Identify which cell holds the provided text, then report its [x, y] central coordinate. 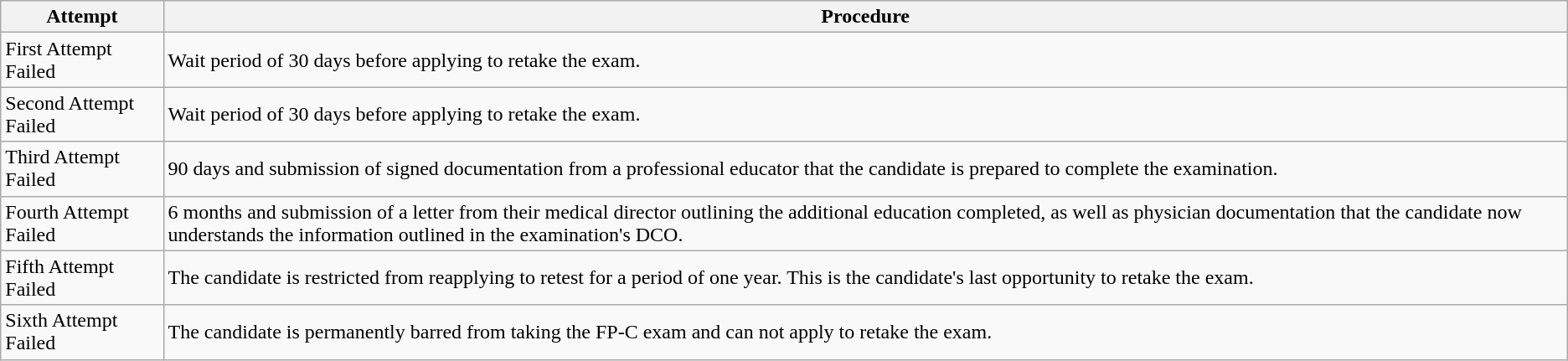
Procedure [865, 17]
The candidate is permanently barred from taking the FP-C exam and can not apply to retake the exam. [865, 332]
Fourth Attempt Failed [82, 223]
Second Attempt Failed [82, 114]
First Attempt Failed [82, 60]
90 days and submission of signed documentation from a professional educator that the candidate is prepared to complete the examination. [865, 169]
Third Attempt Failed [82, 169]
Fifth Attempt Failed [82, 278]
Sixth Attempt Failed [82, 332]
The candidate is restricted from reapplying to retest for a period of one year. This is the candidate's last opportunity to retake the exam. [865, 278]
Attempt [82, 17]
